For the text-containing cell, return its midpoint in (X, Y) coordinate format. 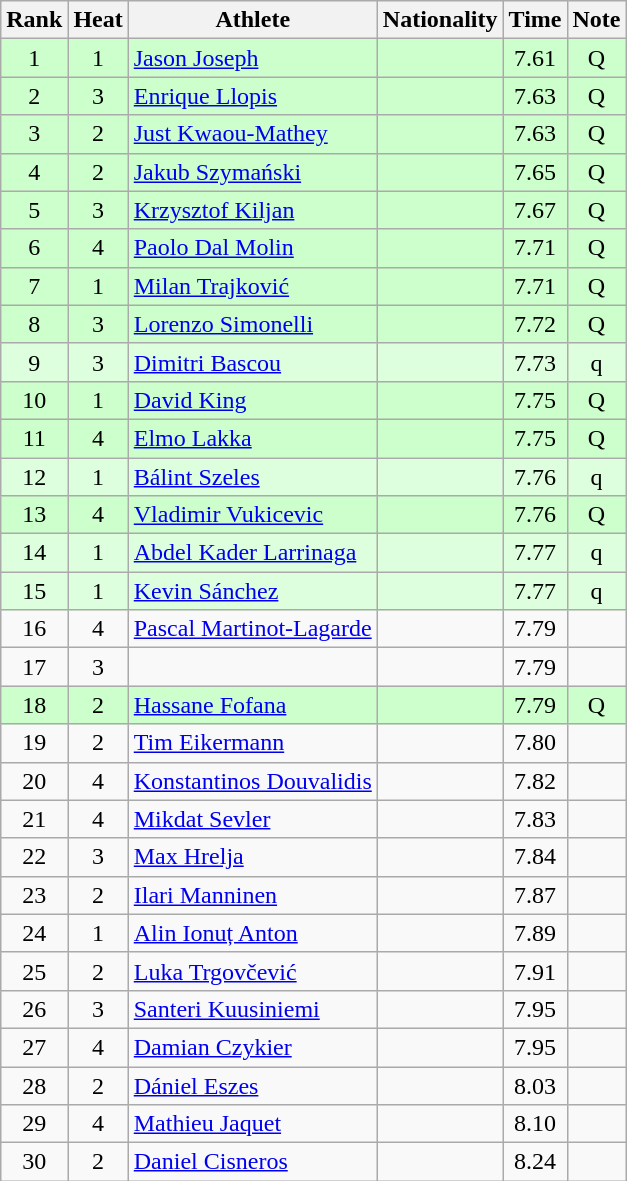
7.65 (535, 172)
Krzysztof Kiljan (252, 210)
Dimitri Bascou (252, 362)
7.91 (535, 971)
9 (34, 362)
8.10 (535, 1124)
16 (34, 629)
7.72 (535, 324)
Elmo Lakka (252, 438)
Hassane Fofana (252, 705)
Just Kwaou-Mathey (252, 134)
7.61 (535, 58)
6 (34, 248)
7 (34, 286)
26 (34, 1009)
Bálint Szeles (252, 477)
Damian Czykier (252, 1047)
24 (34, 933)
23 (34, 895)
Nationality (440, 20)
Ilari Manninen (252, 895)
28 (34, 1085)
7.83 (535, 819)
7.87 (535, 895)
Santeri Kuusiniemi (252, 1009)
Mikdat Sevler (252, 819)
13 (34, 515)
10 (34, 400)
Athlete (252, 20)
Mathieu Jaquet (252, 1124)
Luka Trgovčević (252, 971)
18 (34, 705)
Kevin Sánchez (252, 591)
8.03 (535, 1085)
7.67 (535, 210)
David King (252, 400)
Dániel Eszes (252, 1085)
5 (34, 210)
Jakub Szymański (252, 172)
Note (596, 20)
27 (34, 1047)
Max Hrelja (252, 857)
7.82 (535, 781)
7.84 (535, 857)
Tim Eikermann (252, 743)
Jason Joseph (252, 58)
22 (34, 857)
14 (34, 553)
Rank (34, 20)
Konstantinos Douvalidis (252, 781)
12 (34, 477)
7.80 (535, 743)
25 (34, 971)
29 (34, 1124)
8.24 (535, 1162)
Lorenzo Simonelli (252, 324)
7.89 (535, 933)
Time (535, 20)
30 (34, 1162)
Alin Ionuț Anton (252, 933)
11 (34, 438)
Vladimir Vukicevic (252, 515)
19 (34, 743)
Heat (98, 20)
15 (34, 591)
Daniel Cisneros (252, 1162)
Milan Trajković (252, 286)
17 (34, 667)
8 (34, 324)
20 (34, 781)
7.73 (535, 362)
Paolo Dal Molin (252, 248)
21 (34, 819)
Pascal Martinot-Lagarde (252, 629)
Enrique Llopis (252, 96)
Abdel Kader Larrinaga (252, 553)
